For the text-containing cell, return its midpoint in [x, y] coordinate format. 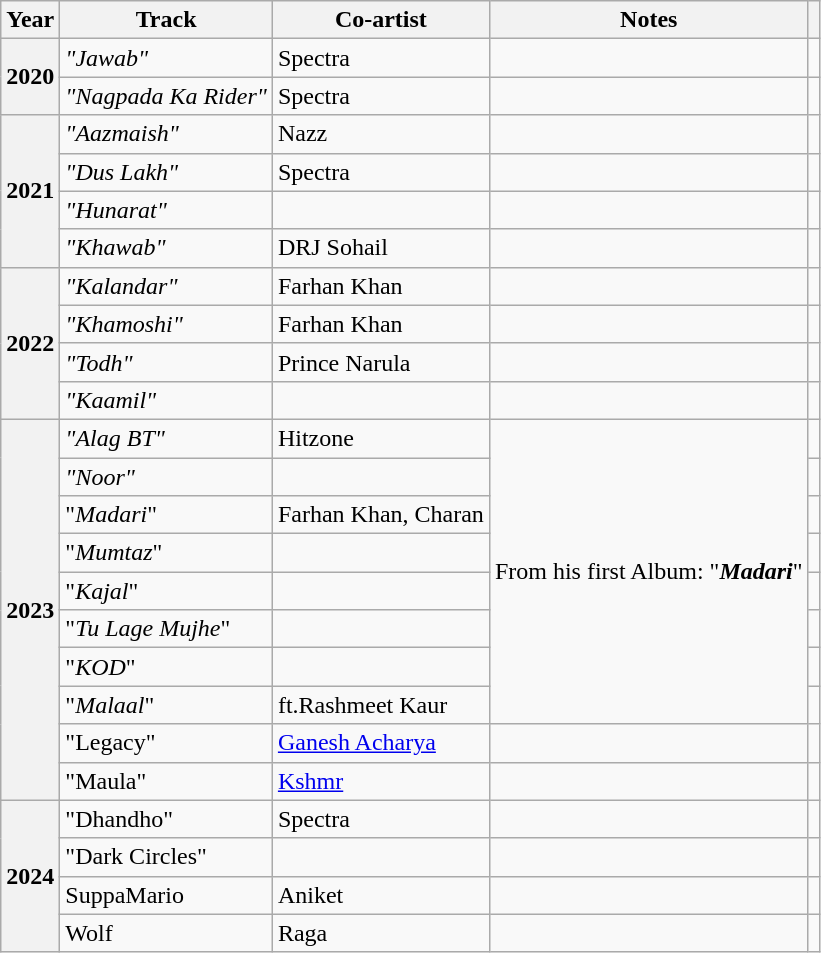
"Nagpada Ka Rider" [166, 96]
SuppaMario [166, 895]
DRJ Sohail [380, 248]
2023 [30, 610]
Nazz [380, 134]
"Legacy" [166, 743]
"Alag BT" [166, 438]
Hitzone [380, 438]
"Kajal" [166, 591]
Kshmr [380, 781]
2020 [30, 77]
Prince Narula [380, 362]
Aniket [380, 895]
"Khawab" [166, 248]
2022 [30, 343]
"Dhandho" [166, 819]
Track [166, 20]
"KOD" [166, 667]
Co-artist [380, 20]
Ganesh Acharya [380, 743]
"Aazmaish" [166, 134]
"Todh" [166, 362]
"Madari" [166, 515]
"Jawab" [166, 58]
Raga [380, 933]
"Dark Circles" [166, 857]
Wolf [166, 933]
"Kalandar" [166, 286]
Year [30, 20]
"Mumtaz" [166, 553]
"Khamoshi" [166, 324]
"Tu Lage Mujhe" [166, 629]
"Maula" [166, 781]
ft.Rashmeet Kaur [380, 705]
"Malaal" [166, 705]
"Dus Lakh" [166, 172]
Notes [648, 20]
2024 [30, 876]
"Hunarat" [166, 210]
Farhan Khan, Charan [380, 515]
"Noor" [166, 477]
"Kaamil" [166, 400]
From his first Album: "Madari" [648, 571]
2021 [30, 191]
